Pinpoint the cell where the given text exists, returning its (x, y) midpoint coordinate. 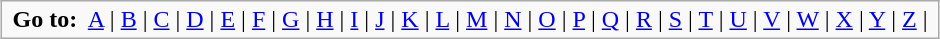
Go to: A | B | C | D | E | F | G | H | I | J | K | L | M | N | O | P | Q | R | S | T | U | V | W | X | Y | Z | (470, 20)
